Find where the given text appears and provide that cell's center as (X, Y) coordinate. 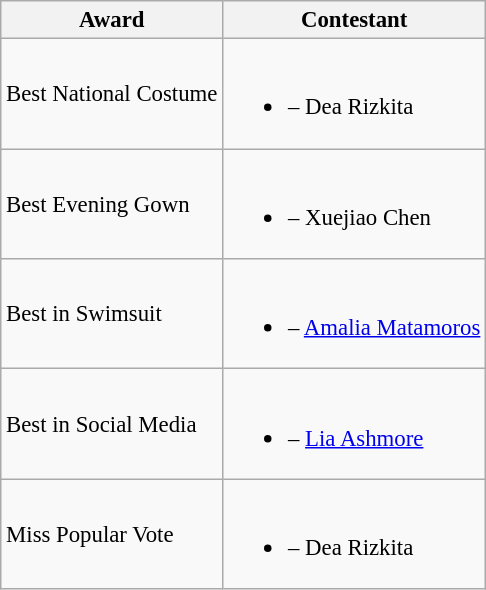
Miss Popular Vote (112, 534)
Contestant (354, 20)
Best in Swimsuit (112, 314)
Award (112, 20)
Best Evening Gown (112, 204)
– Xuejiao Chen (354, 204)
Best in Social Media (112, 424)
– Lia Ashmore (354, 424)
– Amalia Matamoros (354, 314)
Best National Costume (112, 94)
